Determine the [x, y] coordinate at the center of the cell enclosing the given text.  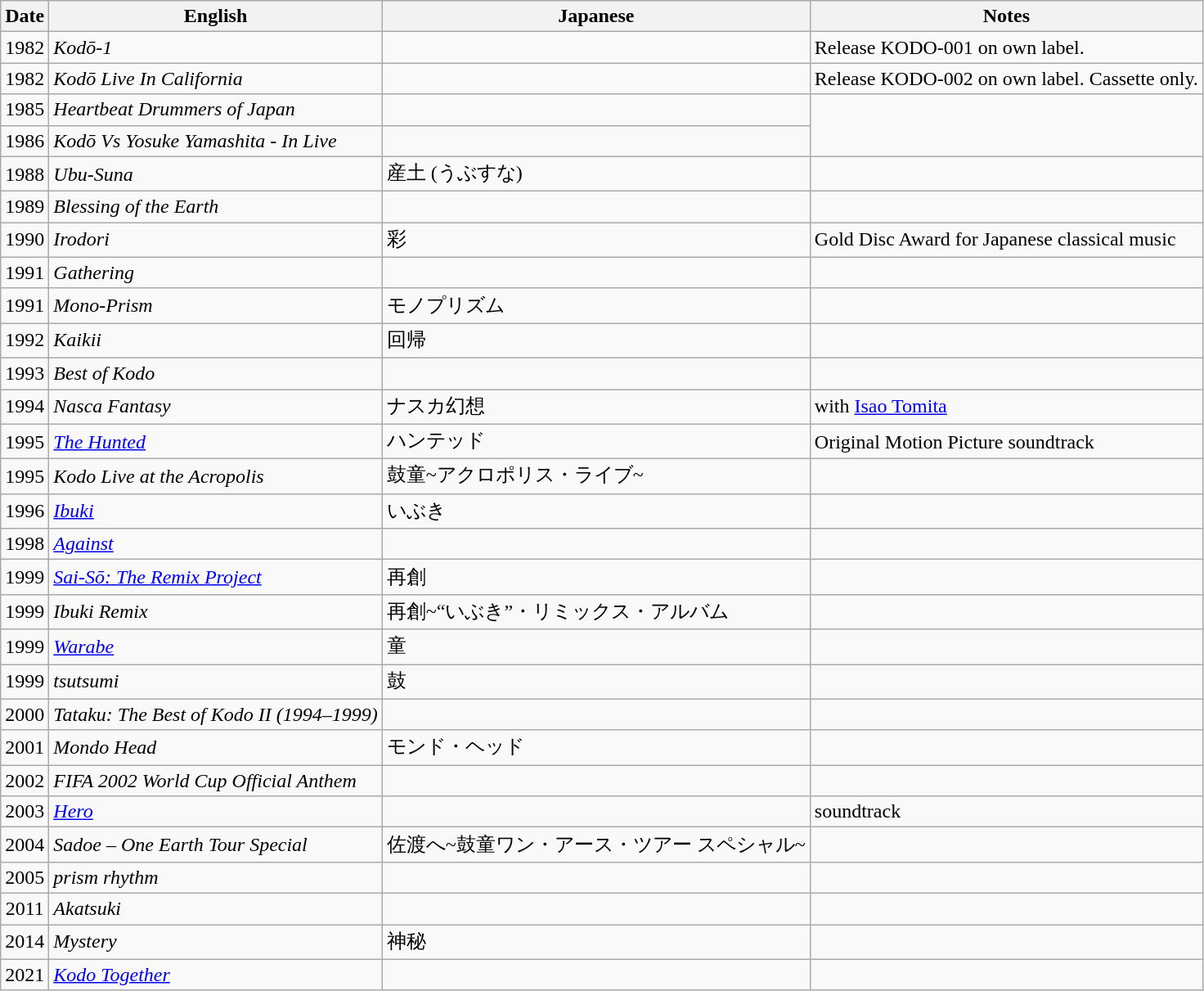
2014 [25, 943]
1989 [25, 207]
Ibuki [216, 511]
Kaikii [216, 340]
Against [216, 544]
Kodo Together [216, 975]
Mystery [216, 943]
2005 [25, 877]
Release KODO-001 on own label. [1006, 47]
2011 [25, 908]
Release KODO-002 on own label. Cassette only. [1006, 79]
彩 [595, 241]
tsutsumi [216, 682]
Mondo Head [216, 748]
再創~“いぶき”・リミックス・アルバム [595, 612]
Heartbeat Drummers of Japan [216, 110]
2003 [25, 812]
1988 [25, 173]
2004 [25, 845]
Blessing of the Earth [216, 207]
Best of Kodo [216, 373]
ナスカ幻想 [595, 408]
2001 [25, 748]
再創 [595, 578]
Hero [216, 812]
Ubu-Suna [216, 173]
Nasca Fantasy [216, 408]
Ibuki Remix [216, 612]
1998 [25, 544]
Mono-Prism [216, 306]
ハンテッド [595, 442]
1996 [25, 511]
Akatsuki [216, 908]
FIFA 2002 World Cup Official Anthem [216, 781]
童 [595, 646]
Japanese [595, 16]
Kodō Live In California [216, 79]
鼓童~アクロポリス・ライブ~ [595, 476]
Gathering [216, 273]
佐渡へ~鼓童ワン・アース・ツアー スペシャル~ [595, 845]
回帰 [595, 340]
1990 [25, 241]
神秘 [595, 943]
Sai-Sō: The Remix Project [216, 578]
prism rhythm [216, 877]
Irodori [216, 241]
Warabe [216, 646]
産土 (うぶすな) [595, 173]
Sadoe – One Earth Tour Special [216, 845]
Tataku: The Best of Kodo II (1994–1999) [216, 714]
鼓 [595, 682]
1986 [25, 141]
1994 [25, 408]
いぶき [595, 511]
2021 [25, 975]
with Isao Tomita [1006, 408]
Notes [1006, 16]
モノプリズム [595, 306]
Original Motion Picture soundtrack [1006, 442]
The Hunted [216, 442]
Kodo Live at the Acropolis [216, 476]
1992 [25, 340]
2000 [25, 714]
Kodō-1 [216, 47]
Gold Disc Award for Japanese classical music [1006, 241]
1993 [25, 373]
Kodō Vs Yosuke Yamashita - In Live [216, 141]
soundtrack [1006, 812]
2002 [25, 781]
1985 [25, 110]
English [216, 16]
モンド・ヘッド [595, 748]
Date [25, 16]
